Return [x, y] of the center of cell containing provided text 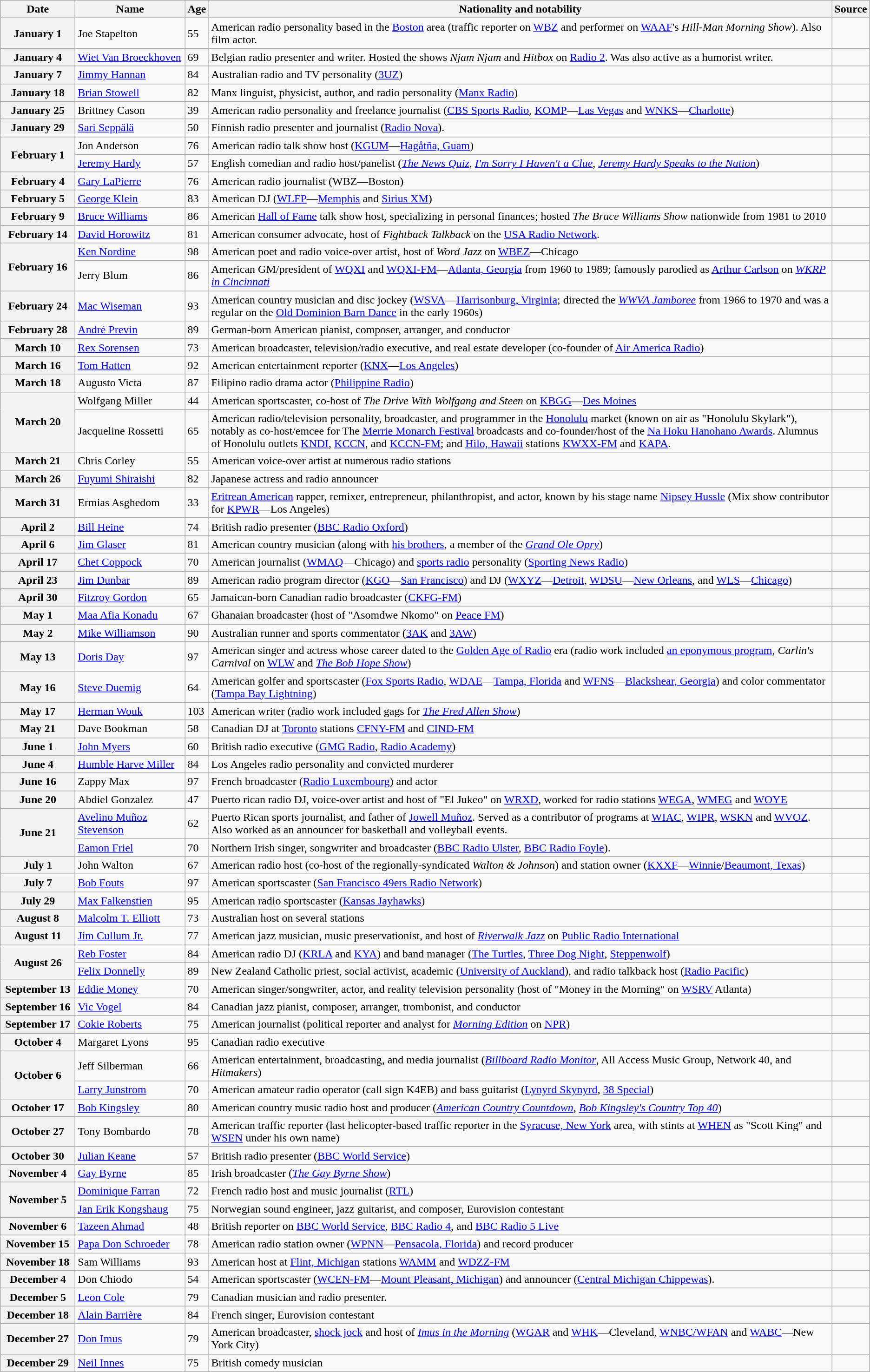
Bill Heine [130, 527]
Avelino Muñoz Stevenson [130, 824]
November 6 [38, 1227]
February 4 [38, 181]
December 29 [38, 1363]
Joe Stapelton [130, 33]
Jim Glaser [130, 544]
Humble Harve Miller [130, 764]
September 16 [38, 1007]
80 [197, 1108]
American radio sportscaster (Kansas Jayhawks) [521, 900]
Jan Erik Kongshaug [130, 1209]
May 13 [38, 657]
Jim Cullum Jr. [130, 936]
David Horowitz [130, 234]
Tazeen Ahmad [130, 1227]
June 20 [38, 799]
Gay Byrne [130, 1173]
February 28 [38, 330]
69 [197, 57]
Age [197, 9]
American poet and radio voice-over artist, host of Word Jazz on WBEZ—Chicago [521, 252]
Abdiel Gonzalez [130, 799]
Jacqueline Rossetti [130, 431]
American radio personality based in the Boston area (traffic reporter on WBZ and performer on WAAF's Hill-Man Morning Show). Also film actor. [521, 33]
Australian radio and TV personality (3UZ) [521, 75]
Steve Duemig [130, 687]
May 2 [38, 633]
77 [197, 936]
February 9 [38, 216]
Bob Kingsley [130, 1108]
November 15 [38, 1244]
Ermias Asghedom [130, 503]
Tom Hatten [130, 365]
72 [197, 1191]
George Klein [130, 198]
Jon Anderson [130, 145]
June 16 [38, 782]
American radio DJ (KRLA and KYA) and band manager (The Turtles, Three Dog Night, Steppenwolf) [521, 954]
British reporter on BBC World Service, BBC Radio 4, and BBC Radio 5 Live [521, 1227]
January 29 [38, 128]
American radio station owner (WPNN—Pensacola, Florida) and record producer [521, 1244]
Jamaican-born Canadian radio broadcaster (CKFG-FM) [521, 598]
September 17 [38, 1024]
Fitzroy Gordon [130, 598]
98 [197, 252]
Dominique Farran [130, 1191]
André Previn [130, 330]
Wiet Van Broeckhoven [130, 57]
Mike Williamson [130, 633]
Reb Foster [130, 954]
March 21 [38, 461]
American entertainment reporter (KNX—Los Angeles) [521, 365]
Ghanaian broadcaster (host of "Asomdwe Nkomo" on Peace FM) [521, 615]
April 2 [38, 527]
Augusto Victa [130, 383]
Australian runner and sports commentator (3AK and 3AW) [521, 633]
Belgian radio presenter and writer. Hosted the shows Njam Njam and Hitbox on Radio 2. Was also active as a humorist writer. [521, 57]
October 27 [38, 1131]
English comedian and radio host/panelist (The News Quiz, I'm Sorry I Haven't a Clue, Jeremy Hardy Speaks to the Nation) [521, 163]
June 4 [38, 764]
American radio host (co-host of the regionally-syndicated Walton & Johnson) and station owner (KXXF—Winnie/Beaumont, Texas) [521, 865]
92 [197, 365]
Rex Sorensen [130, 348]
Gary LaPierre [130, 181]
87 [197, 383]
June 21 [38, 832]
Malcolm T. Elliott [130, 918]
83 [197, 198]
German-born American pianist, composer, arranger, and conductor [521, 330]
103 [197, 711]
66 [197, 1066]
British radio executive (GMG Radio, Radio Academy) [521, 746]
Max Falkenstien [130, 900]
American DJ (WLFP—Memphis and Sirius XM) [521, 198]
Jimmy Hannan [130, 75]
February 14 [38, 234]
American sportscaster, co-host of The Drive With Wolfgang and Steen on KBGG—Des Moines [521, 401]
Puerto rican radio DJ, voice-over artist and host of "El Jukeo" on WRXD, worked for radio stations WEGA, WMEG and WOYE [521, 799]
March 31 [38, 503]
American broadcaster, shock jock and host of Imus in the Morning (WGAR and WHK—Cleveland, WNBC/WFAN and WABC—New York City) [521, 1339]
American country music radio host and producer (American Country Countdown, Bob Kingsley's Country Top 40) [521, 1108]
American sportscaster (WCEN-FM—Mount Pleasant, Michigan) and announcer (Central Michigan Chippewas). [521, 1280]
October 4 [38, 1042]
Fuyumi Shiraishi [130, 479]
Don Chiodo [130, 1280]
Ken Nordine [130, 252]
September 13 [38, 989]
December 27 [38, 1339]
British comedy musician [521, 1363]
American writer (radio work included gags for The Fred Allen Show) [521, 711]
Jeff Silberman [130, 1066]
Nationality and notability [521, 9]
American broadcaster, television/radio executive, and real estate developer (co-founder of Air America Radio) [521, 348]
Canadian jazz pianist, composer, arranger, trombonist, and conductor [521, 1007]
Filipino radio drama actor (Philippine Radio) [521, 383]
American entertainment, broadcasting, and media journalist (Billboard Radio Monitor, All Access Music Group, Network 40, and Hitmakers) [521, 1066]
Tony Bombardo [130, 1131]
Vic Vogel [130, 1007]
64 [197, 687]
John Myers [130, 746]
July 29 [38, 900]
August 26 [38, 963]
November 5 [38, 1200]
American radio journalist (WBZ—Boston) [521, 181]
90 [197, 633]
March 16 [38, 365]
August 8 [38, 918]
Bob Fouts [130, 883]
Cokie Roberts [130, 1024]
American radio personality and freelance journalist (CBS Sports Radio, KOMP—Las Vegas and WNKS—Charlotte) [521, 110]
Don Imus [130, 1339]
Dave Bookman [130, 729]
Eamon Friel [130, 847]
Herman Wouk [130, 711]
58 [197, 729]
July 1 [38, 865]
Brian Stowell [130, 92]
American radio program director (KGO—San Francisco) and DJ (WXYZ—Detroit, WDSU—New Orleans, and WLS—Chicago) [521, 580]
Brittney Cason [130, 110]
74 [197, 527]
October 30 [38, 1155]
June 1 [38, 746]
April 17 [38, 562]
British radio presenter (BBC Radio Oxford) [521, 527]
January 7 [38, 75]
British radio presenter (BBC World Service) [521, 1155]
Canadian DJ at Toronto stations CFNY-FM and CIND-FM [521, 729]
85 [197, 1173]
Doris Day [130, 657]
July 7 [38, 883]
December 4 [38, 1280]
January 18 [38, 92]
Sam Williams [130, 1262]
February 5 [38, 198]
Irish broadcaster (The Gay Byrne Show) [521, 1173]
May 1 [38, 615]
February 1 [38, 154]
March 18 [38, 383]
Japanese actress and radio announcer [521, 479]
Eddie Money [130, 989]
Margaret Lyons [130, 1042]
Leon Cole [130, 1297]
French singer, Eurovision contestant [521, 1315]
New Zealand Catholic priest, social activist, academic (University of Auckland), and radio talkback host (Radio Pacific) [521, 971]
October 6 [38, 1075]
January 25 [38, 110]
Finnish radio presenter and journalist (Radio Nova). [521, 128]
Larry Junstrom [130, 1090]
August 11 [38, 936]
May 16 [38, 687]
American consumer advocate, host of Fightback Talkback on the USA Radio Network. [521, 234]
Julian Keane [130, 1155]
French radio host and music journalist (RTL) [521, 1191]
February 16 [38, 267]
French broadcaster (Radio Luxembourg) and actor [521, 782]
American journalist (political reporter and analyst for Morning Edition on NPR) [521, 1024]
Mac Wiseman [130, 306]
Los Angeles radio personality and convicted murderer [521, 764]
33 [197, 503]
American host at Flint, Michigan stations WAMM and WDZZ-FM [521, 1262]
May 17 [38, 711]
Jim Dunbar [130, 580]
December 18 [38, 1315]
American country musician (along with his brothers, a member of the Grand Ole Opry) [521, 544]
Papa Don Schroeder [130, 1244]
American radio talk show host (KGUM—Hagåtña, Guam) [521, 145]
Canadian musician and radio presenter. [521, 1297]
Chris Corley [130, 461]
American jazz musician, music preservationist, and host of Riverwalk Jazz on Public Radio International [521, 936]
62 [197, 824]
Sari Seppälä [130, 128]
39 [197, 110]
February 24 [38, 306]
44 [197, 401]
Chet Coppock [130, 562]
48 [197, 1227]
Australian host on several stations [521, 918]
April 6 [38, 544]
60 [197, 746]
Norwegian sound engineer, jazz guitarist, and composer, Eurovision contestant [521, 1209]
January 4 [38, 57]
American journalist (WMAQ—Chicago) and sports radio personality (Sporting News Radio) [521, 562]
American amateur radio operator (call sign K4EB) and bass guitarist (Lynyrd Skynyrd, 38 Special) [521, 1090]
May 21 [38, 729]
October 17 [38, 1108]
American singer/songwriter, actor, and reality television personality (host of "Money in the Morning" on WSRV Atlanta) [521, 989]
April 30 [38, 598]
Neil Innes [130, 1363]
Wolfgang Miller [130, 401]
January 1 [38, 33]
Jerry Blum [130, 276]
Canadian radio executive [521, 1042]
Manx linguist, physicist, author, and radio personality (Manx Radio) [521, 92]
Jeremy Hardy [130, 163]
Date [38, 9]
Zappy Max [130, 782]
March 20 [38, 422]
Name [130, 9]
November 18 [38, 1262]
American sportscaster (San Francisco 49ers Radio Network) [521, 883]
November 4 [38, 1173]
American GM/president of WQXI and WQXI-FM—Atlanta, Georgia from 1960 to 1989; famously parodied as Arthur Carlson on WKRP in Cincinnati [521, 276]
American Hall of Fame talk show host, specializing in personal finances; hosted The Bruce Williams Show nationwide from 1981 to 2010 [521, 216]
54 [197, 1280]
American voice-over artist at numerous radio stations [521, 461]
50 [197, 128]
Maa Afia Konadu [130, 615]
Northern Irish singer, songwriter and broadcaster (BBC Radio Ulster, BBC Radio Foyle). [521, 847]
Source [850, 9]
March 10 [38, 348]
Bruce Williams [130, 216]
Felix Donnelly [130, 971]
American golfer and sportscaster (Fox Sports Radio, WDAE—Tampa, Florida and WFNS—Blackshear, Georgia) and color commentator (Tampa Bay Lightning) [521, 687]
Alain Barrière [130, 1315]
March 26 [38, 479]
April 23 [38, 580]
John Walton [130, 865]
December 5 [38, 1297]
47 [197, 799]
